Output the (X, Y) coordinate of the center of the cell containing the given text.  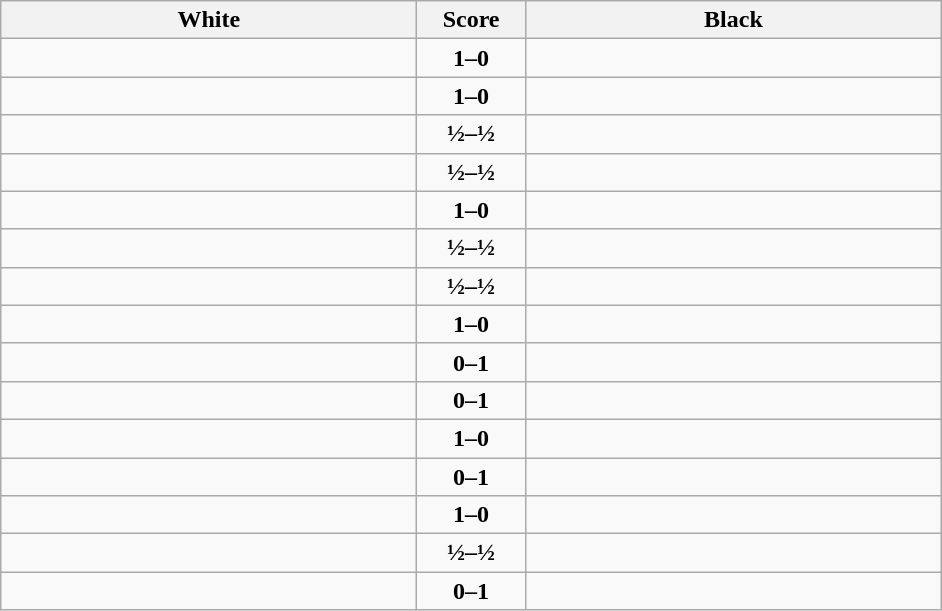
White (209, 20)
Black (733, 20)
Score (472, 20)
